Extract the [x, y] coordinate from the center of the cell holding the provided text.  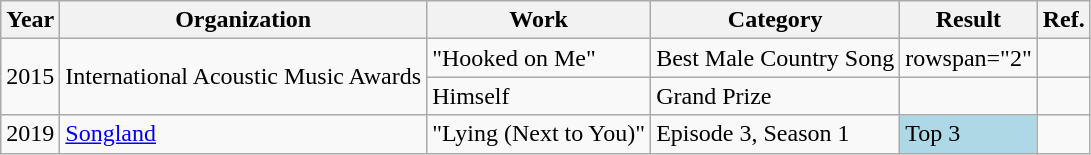
Episode 3, Season 1 [776, 134]
"Hooked on Me" [539, 58]
Grand Prize [776, 96]
"Lying (Next to You)" [539, 134]
International Acoustic Music Awards [244, 77]
Ref. [1064, 20]
2015 [30, 77]
Work [539, 20]
Result [969, 20]
Year [30, 20]
rowspan="2" [969, 58]
Top 3 [969, 134]
Organization [244, 20]
Category [776, 20]
Best Male Country Song [776, 58]
2019 [30, 134]
Himself [539, 96]
Songland [244, 134]
